From the cell containing the given text, extract its center point as (X, Y) coordinate. 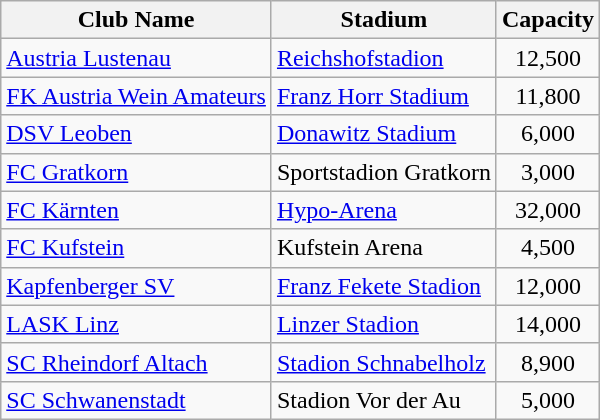
Club Name (136, 20)
Austria Lustenau (136, 58)
11,800 (548, 96)
Stadion Schnabelholz (384, 362)
DSV Leoben (136, 134)
SC Schwanenstadt (136, 400)
SC Rheindorf Altach (136, 362)
6,000 (548, 134)
Kufstein Arena (384, 248)
FK Austria Wein Amateurs (136, 96)
Hypo-Arena (384, 210)
Linzer Stadion (384, 324)
32,000 (548, 210)
FC Kufstein (136, 248)
FC Gratkorn (136, 172)
Reichshofstadion (384, 58)
Capacity (548, 20)
Donawitz Stadium (384, 134)
Sportstadion Gratkorn (384, 172)
Franz Horr Stadium (384, 96)
LASK Linz (136, 324)
8,900 (548, 362)
14,000 (548, 324)
12,500 (548, 58)
12,000 (548, 286)
Stadium (384, 20)
FC Kärnten (136, 210)
3,000 (548, 172)
4,500 (548, 248)
Franz Fekete Stadion (384, 286)
Stadion Vor der Au (384, 400)
5,000 (548, 400)
Kapfenberger SV (136, 286)
